For the text-containing cell, return its midpoint in [X, Y] coordinate format. 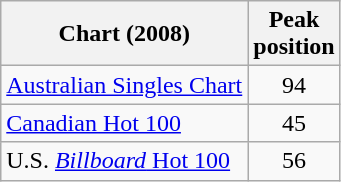
45 [294, 123]
94 [294, 85]
Canadian Hot 100 [124, 123]
U.S. Billboard Hot 100 [124, 161]
56 [294, 161]
Australian Singles Chart [124, 85]
Chart (2008) [124, 34]
Peak position [294, 34]
